Identify which cell holds the provided text, then report its (x, y) central coordinate. 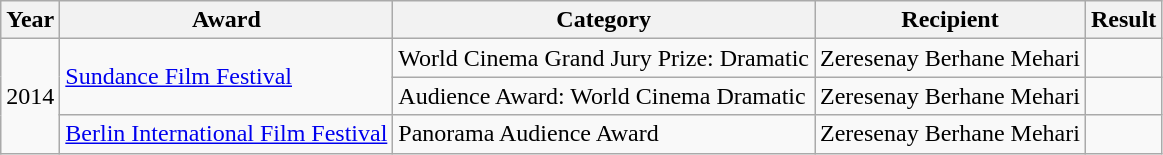
Audience Award: World Cinema Dramatic (604, 96)
Sundance Film Festival (226, 77)
2014 (30, 96)
Result (1123, 20)
Category (604, 20)
Award (226, 20)
Berlin International Film Festival (226, 134)
World Cinema Grand Jury Prize: Dramatic (604, 58)
Year (30, 20)
Recipient (950, 20)
Panorama Audience Award (604, 134)
